Capture the cell that displays the provided text and extract its [X, Y] central coordinate. 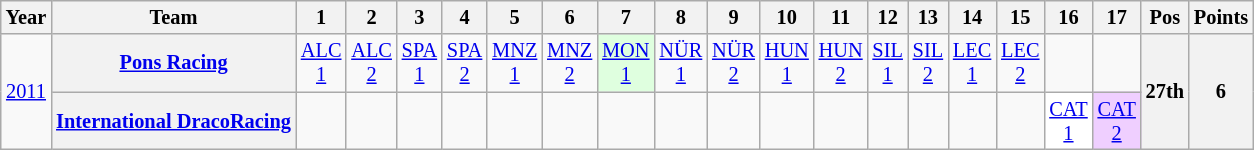
SPA1 [420, 63]
CAT1 [1068, 121]
HUN1 [787, 63]
HUN2 [841, 63]
ALC1 [321, 63]
10 [787, 17]
SPA2 [464, 63]
2 [371, 17]
Points [1221, 17]
12 [888, 17]
CAT2 [1117, 121]
14 [972, 17]
1 [321, 17]
4 [464, 17]
17 [1117, 17]
15 [1020, 17]
3 [420, 17]
NÜR1 [680, 63]
SIL2 [928, 63]
11 [841, 17]
Pos [1165, 17]
MON1 [626, 63]
SIL1 [888, 63]
2011 [26, 92]
MNZ2 [570, 63]
International DracoRacing [174, 121]
5 [514, 17]
27th [1165, 92]
NÜR2 [734, 63]
MNZ1 [514, 63]
Team [174, 17]
13 [928, 17]
Pons Racing [174, 63]
LEC2 [1020, 63]
7 [626, 17]
16 [1068, 17]
ALC2 [371, 63]
Year [26, 17]
8 [680, 17]
9 [734, 17]
LEC1 [972, 63]
